Detect which cell encompasses the target text, then output its (X, Y) center coordinate. 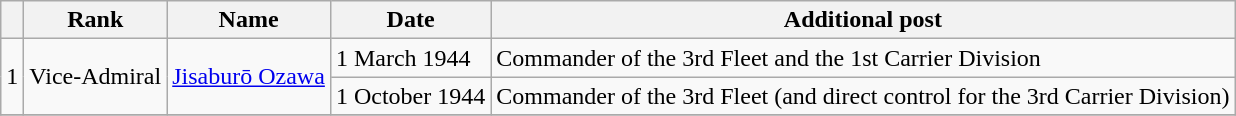
1 October 1944 (410, 96)
1 March 1944 (410, 58)
Commander of the 3rd Fleet (and direct control for the 3rd Carrier Division) (863, 96)
Date (410, 20)
Additional post (863, 20)
Commander of the 3rd Fleet and the 1st Carrier Division (863, 58)
Vice-Admiral (96, 77)
Jisaburō Ozawa (249, 77)
Name (249, 20)
Rank (96, 20)
1 (12, 77)
